Extract the (x, y) coordinate from the center of the cell holding the provided text.  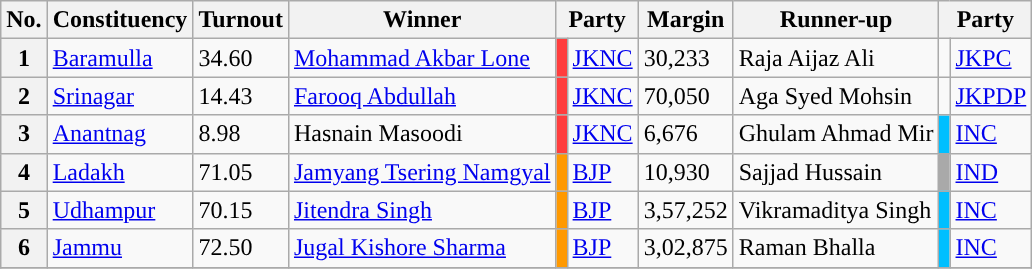
JKPC (991, 58)
2 (24, 96)
IND (991, 172)
30,233 (686, 58)
10,930 (686, 172)
Jamyang Tsering Namgyal (422, 172)
Mohammad Akbar Lone (422, 58)
Baramulla (120, 58)
34.60 (241, 58)
3,02,875 (686, 248)
JKPDP (991, 96)
70.15 (241, 210)
14.43 (241, 96)
Ladakh (120, 172)
71.05 (241, 172)
6,676 (686, 134)
No. (24, 20)
Jitendra Singh (422, 210)
Srinagar (120, 96)
1 (24, 58)
3,57,252 (686, 210)
Winner (422, 20)
Aga Syed Mohsin (836, 96)
6 (24, 248)
3 (24, 134)
Farooq Abdullah (422, 96)
Anantnag (120, 134)
Sajjad Hussain (836, 172)
Turnout (241, 20)
Jugal Kishore Sharma (422, 248)
Runner-up (836, 20)
Margin (686, 20)
72.50 (241, 248)
Vikramaditya Singh (836, 210)
Raja Aijaz Ali (836, 58)
Constituency (120, 20)
Raman Bhalla (836, 248)
Udhampur (120, 210)
Ghulam Ahmad Mir (836, 134)
Jammu (120, 248)
70,050 (686, 96)
5 (24, 210)
Hasnain Masoodi (422, 134)
8.98 (241, 134)
4 (24, 172)
